Scan for the cell matching the given text and deliver its (X, Y) coordinate at center. 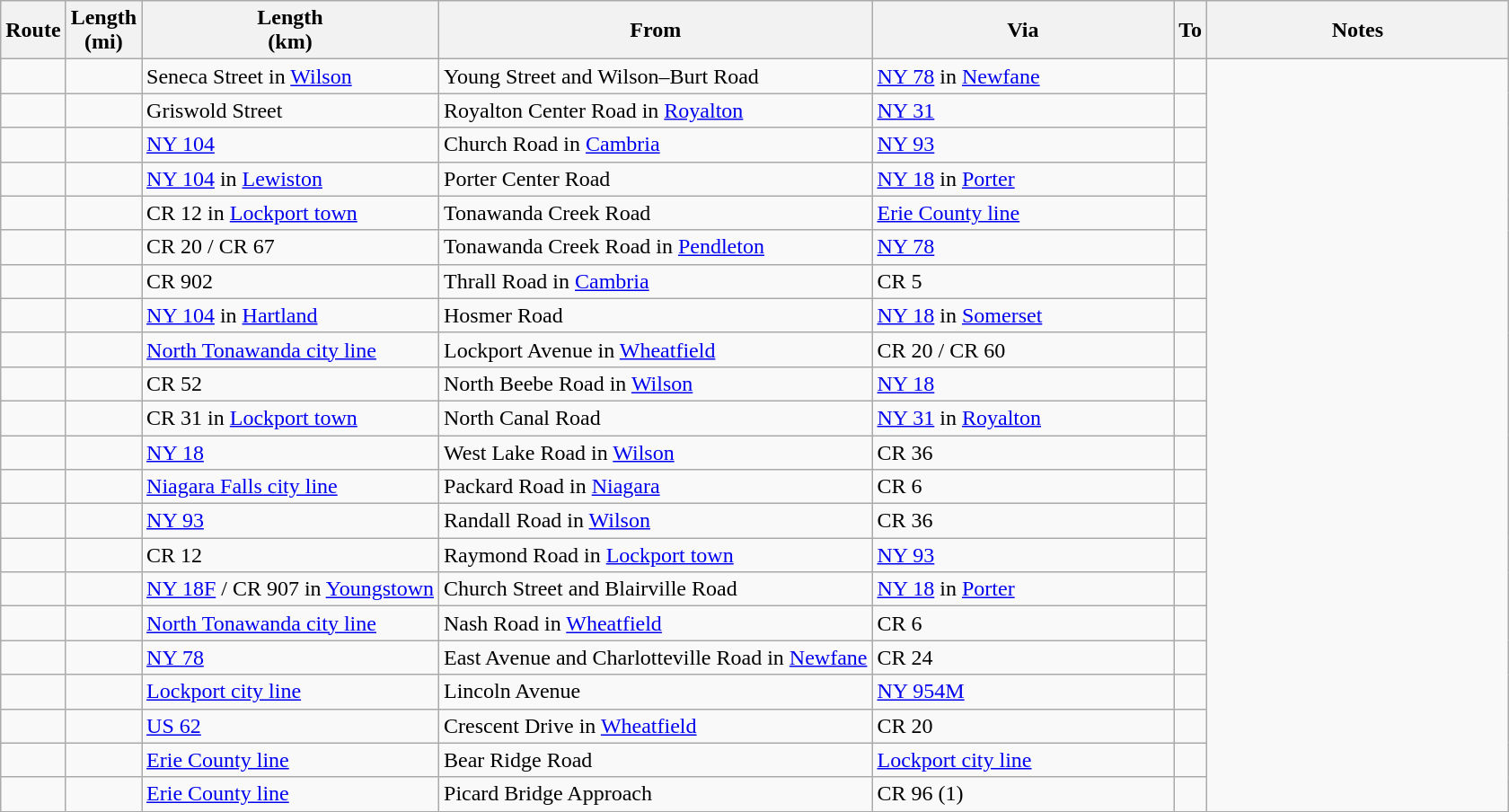
Church Road in Cambria (656, 145)
Notes (1358, 31)
US 62 (291, 726)
NY 31 in Royalton (1023, 418)
Royalton Center Road in Royalton (656, 110)
NY 18 in Somerset (1023, 315)
Packard Road in Niagara (656, 487)
Young Street and Wilson–Burt Road (656, 76)
Tonawanda Creek Road (656, 213)
Tonawanda Creek Road in Pendleton (656, 247)
Thrall Road in Cambria (656, 281)
NY 18F / CR 907 in Youngstown (291, 589)
To (1191, 31)
Length(km) (291, 31)
Church Street and Blairville Road (656, 589)
NY 104 (291, 145)
Hosmer Road (656, 315)
CR 96 (1) (1023, 794)
Route (33, 31)
Nash Road in Wheatfield (656, 623)
Picard Bridge Approach (656, 794)
North Canal Road (656, 418)
CR 5 (1023, 281)
Crescent Drive in Wheatfield (656, 726)
CR 902 (291, 281)
CR 12 in Lockport town (291, 213)
CR 31 in Lockport town (291, 418)
NY 954M (1023, 692)
Niagara Falls city line (291, 487)
Bear Ridge Road (656, 760)
Lockport Avenue in Wheatfield (656, 349)
From (656, 31)
Raymond Road in Lockport town (656, 555)
Griswold Street (291, 110)
CR 24 (1023, 658)
CR 52 (291, 384)
West Lake Road in Wilson (656, 452)
Length(mi) (103, 31)
Lincoln Avenue (656, 692)
NY 31 (1023, 110)
East Avenue and Charlotteville Road in Newfane (656, 658)
North Beebe Road in Wilson (656, 384)
CR 20 / CR 67 (291, 247)
Via (1023, 31)
NY 104 in Hartland (291, 315)
CR 20 / CR 60 (1023, 349)
Porter Center Road (656, 179)
NY 78 in Newfane (1023, 76)
NY 104 in Lewiston (291, 179)
CR 20 (1023, 726)
Seneca Street in Wilson (291, 76)
CR 12 (291, 555)
Randall Road in Wilson (656, 521)
